Capture the cell that displays the provided text and extract its [x, y] central coordinate. 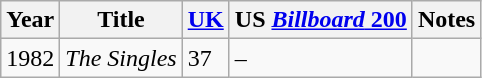
US Billboard 200 [320, 20]
37 [206, 58]
1982 [30, 58]
Notes [446, 20]
UK [206, 20]
– [320, 58]
The Singles [121, 58]
Title [121, 20]
Year [30, 20]
